Search for the cell housing the specified text and yield its [X, Y] center coordinate. 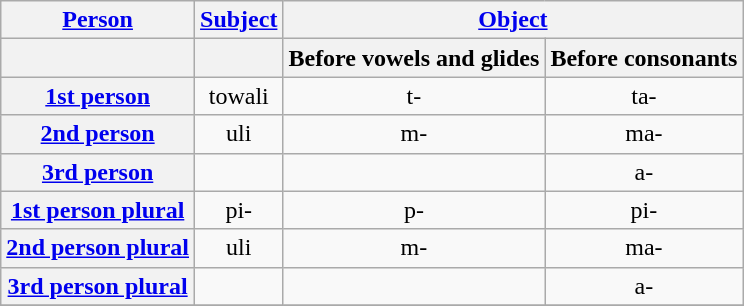
Subject [239, 20]
t- [414, 96]
p- [414, 210]
3rd person plural [98, 286]
Before consonants [644, 58]
2nd person plural [98, 248]
2nd person [98, 134]
3rd person [98, 172]
1st person plural [98, 210]
Person [98, 20]
ta- [644, 96]
towali [239, 96]
Object [513, 20]
1st person [98, 96]
Before vowels and glides [414, 58]
